Extract the (X, Y) coordinate from the center of the cell holding the provided text.  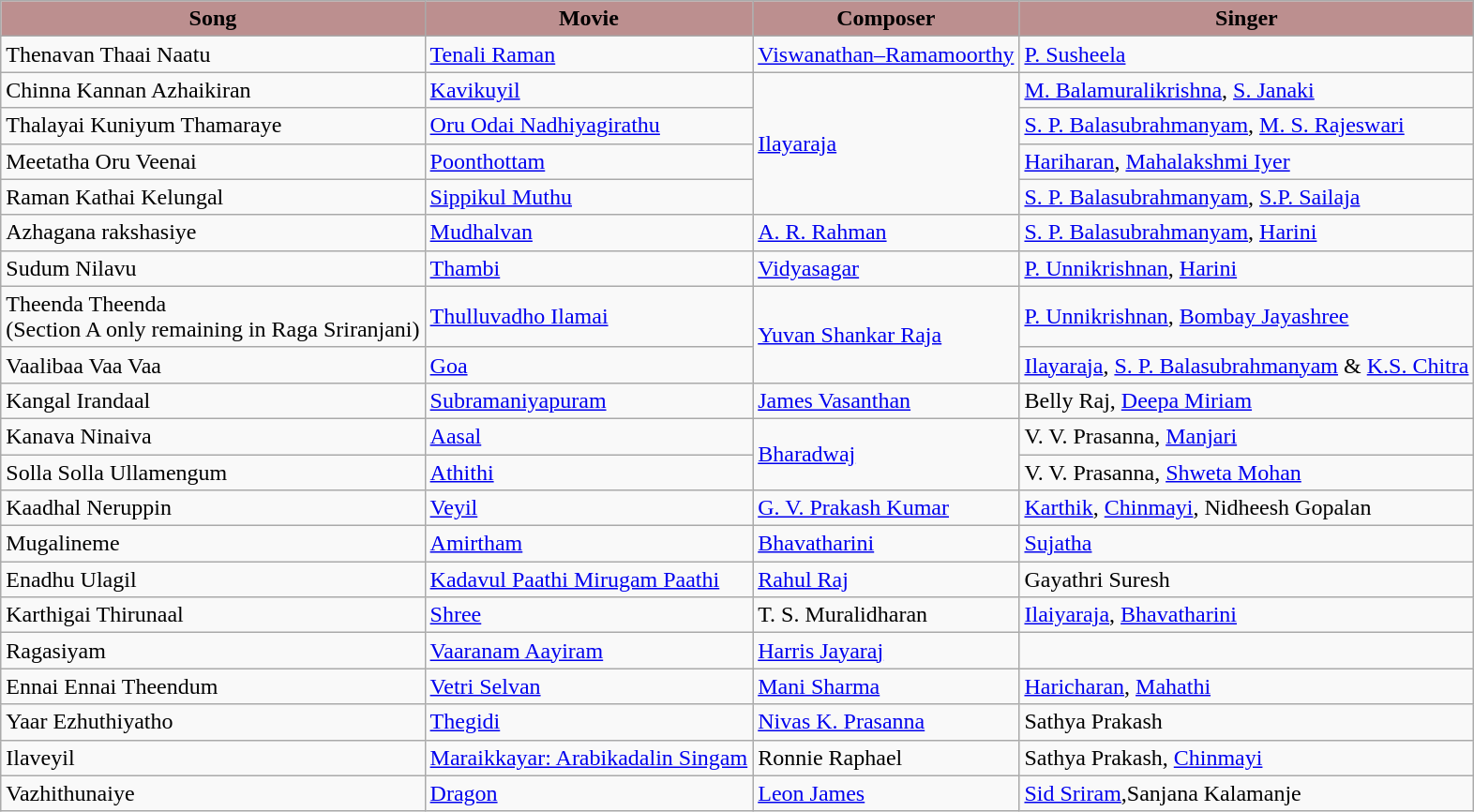
Kavikuyil (589, 90)
M. Balamuralikrishna, S. Janaki (1247, 90)
Movie (589, 19)
Vazhithunaiye (213, 793)
Kanava Ninaiva (213, 436)
Kangal Irandaal (213, 400)
Yuvan Shankar Raja (886, 334)
Bhavatharini (886, 544)
Enadhu Ulagil (213, 579)
Solla Solla Ullamengum (213, 472)
Thalayai Kuniyum Thamaraye (213, 126)
S. P. Balasubrahmanyam, Harini (1247, 233)
Gayathri Suresh (1247, 579)
Mudhalvan (589, 233)
Sippikul Muthu (589, 197)
Haricharan, Mahathi (1247, 686)
Kadavul Paathi Mirugam Paathi (589, 579)
P. Susheela (1247, 54)
T. S. Muralidharan (886, 615)
Thegidi (589, 722)
Singer (1247, 19)
Oru Odai Nadhiyagirathu (589, 126)
Karthigai Thirunaal (213, 615)
Vidyasagar (886, 268)
P. Unnikrishnan, Bombay Jayashree (1247, 317)
G. V. Prakash Kumar (886, 508)
Ilayaraja, S. P. Balasubrahmanyam & K.S. Chitra (1247, 365)
Shree (589, 615)
Ronnie Raphael (886, 758)
V. V. Prasanna, Manjari (1247, 436)
Bharadwaj (886, 454)
S. P. Balasubrahmanyam, M. S. Rajeswari (1247, 126)
Composer (886, 19)
Ilaveyil (213, 758)
Athithi (589, 472)
Vaaranam Aayiram (589, 651)
Sudum Nilavu (213, 268)
Ilaiyaraja, Bhavatharini (1247, 615)
Vetri Selvan (589, 686)
Viswanathan–Ramamoorthy (886, 54)
Thulluvadho Ilamai (589, 317)
Nivas K. Prasanna (886, 722)
Sid Sriram,Sanjana Kalamanje (1247, 793)
Mugalineme (213, 544)
Thambi (589, 268)
Mani Sharma (886, 686)
Aasal (589, 436)
Harris Jayaraj (886, 651)
Chinna Kannan Azhaikiran (213, 90)
Vaalibaa Vaa Vaa (213, 365)
Dragon (589, 793)
V. V. Prasanna, Shweta Mohan (1247, 472)
Kaadhal Neruppin (213, 508)
Amirtham (589, 544)
Sathya Prakash, Chinmayi (1247, 758)
Theenda Theenda(Section A only remaining in Raga Sriranjani) (213, 317)
S. P. Balasubrahmanyam, S.P. Sailaja (1247, 197)
Rahul Raj (886, 579)
Ragasiyam (213, 651)
Leon James (886, 793)
Goa (589, 365)
Thenavan Thaai Naatu (213, 54)
Yaar Ezhuthiyatho (213, 722)
P. Unnikrishnan, Harini (1247, 268)
Hariharan, Mahalakshmi Iyer (1247, 161)
Karthik, Chinmayi, Nidheesh Gopalan (1247, 508)
James Vasanthan (886, 400)
Song (213, 19)
Subramaniyapuram (589, 400)
Azhagana rakshasiye (213, 233)
Veyil (589, 508)
Sathya Prakash (1247, 722)
Belly Raj, Deepa Miriam (1247, 400)
Maraikkayar: Arabikadalin Singam (589, 758)
Poonthottam (589, 161)
Ennai Ennai Theendum (213, 686)
Meetatha Oru Veenai (213, 161)
Sujatha (1247, 544)
Tenali Raman (589, 54)
Ilayaraja (886, 143)
A. R. Rahman (886, 233)
Raman Kathai Kelungal (213, 197)
